Provide the [X, Y] coordinate of the cell's center where the given text is located.  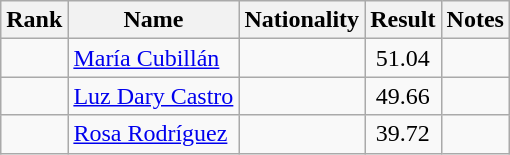
51.04 [403, 58]
Rank [34, 20]
Name [154, 20]
María Cubillán [154, 58]
39.72 [403, 134]
Notes [475, 20]
Nationality [302, 20]
Rosa Rodríguez [154, 134]
49.66 [403, 96]
Result [403, 20]
Luz Dary Castro [154, 96]
